Extract the (X, Y) coordinate from the center of the cell holding the provided text.  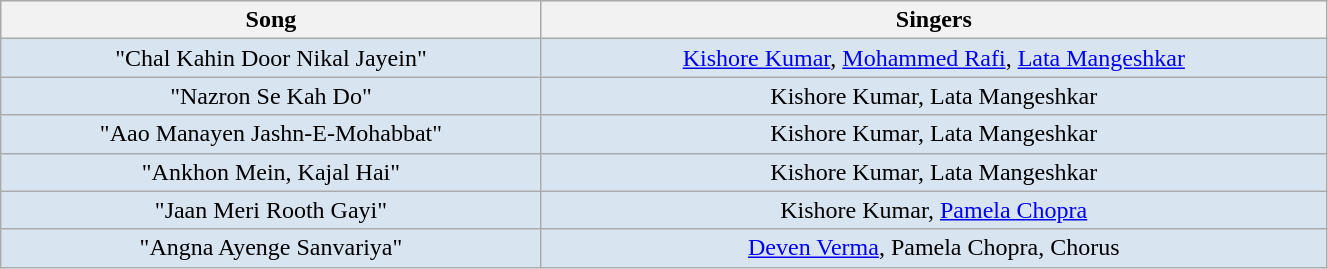
"Aao Manayen Jashn-E-Mohabbat" (271, 134)
"Nazron Se Kah Do" (271, 96)
"Ankhon Mein, Kajal Hai" (271, 172)
Song (271, 20)
"Chal Kahin Door Nikal Jayein" (271, 58)
Deven Verma, Pamela Chopra, Chorus (934, 248)
"Jaan Meri Rooth Gayi" (271, 210)
Kishore Kumar, Mohammed Rafi, Lata Mangeshkar (934, 58)
"Angna Ayenge Sanvariya" (271, 248)
Kishore Kumar, Pamela Chopra (934, 210)
Singers (934, 20)
